Return the [X, Y] coordinate for the center point of the cell that contains the specified text.  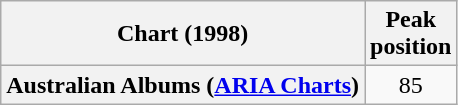
85 [411, 85]
Chart (1998) [183, 34]
Australian Albums (ARIA Charts) [183, 85]
Peakposition [411, 34]
